From the cell containing the given text, extract its center point as [x, y] coordinate. 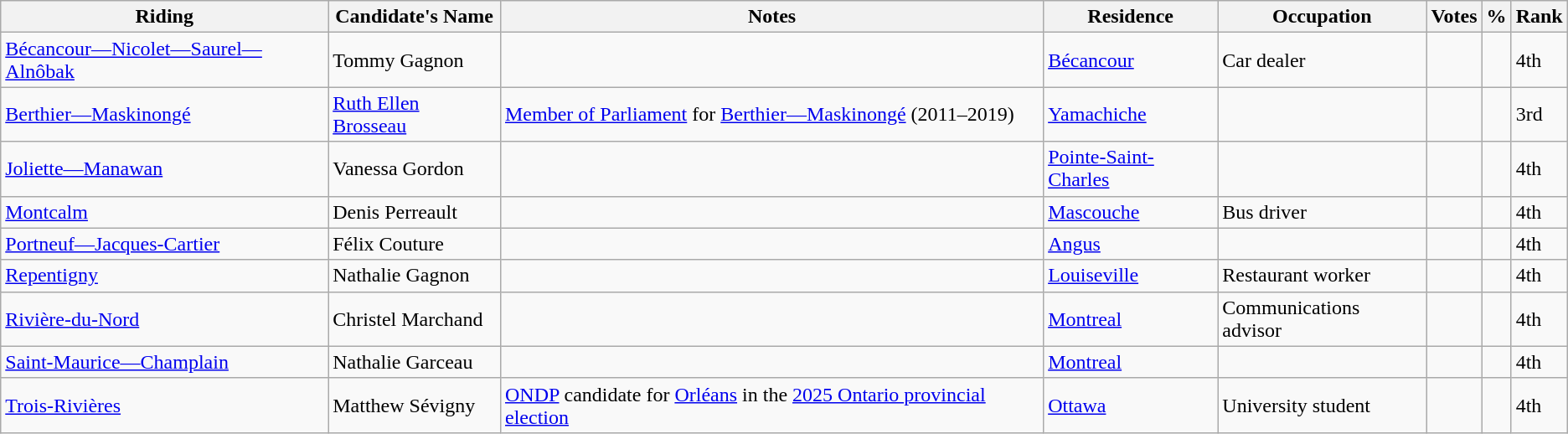
% [1496, 17]
Ottawa [1131, 406]
Riding [164, 17]
Nathalie Garceau [415, 362]
Yamachiche [1131, 114]
Louiseville [1131, 276]
Joliette—Manawan [164, 169]
Residence [1131, 17]
Saint-Maurice—Champlain [164, 362]
Nathalie Gagnon [415, 276]
Ruth Ellen Brosseau [415, 114]
Car dealer [1322, 60]
Angus [1131, 244]
Bus driver [1322, 212]
Bécancour—Nicolet—Saurel—Alnôbak [164, 60]
Vanessa Gordon [415, 169]
Félix Couture [415, 244]
3rd [1540, 114]
Matthew Sévigny [415, 406]
Portneuf—Jacques-Cartier [164, 244]
University student [1322, 406]
Restaurant worker [1322, 276]
Mascouche [1131, 212]
Notes [771, 17]
Montcalm [164, 212]
Occupation [1322, 17]
Rank [1540, 17]
Christel Marchand [415, 318]
Pointe-Saint-Charles [1131, 169]
Trois-Rivières [164, 406]
Tommy Gagnon [415, 60]
Bécancour [1131, 60]
ONDP candidate for Orléans in the 2025 Ontario provincial election [771, 406]
Communications advisor [1322, 318]
Berthier—Maskinongé [164, 114]
Repentigny [164, 276]
Denis Perreault [415, 212]
Candidate's Name [415, 17]
Member of Parliament for Berthier—Maskinongé (2011–2019) [771, 114]
Rivière-du-Nord [164, 318]
Votes [1454, 17]
